For the text-containing cell, return its midpoint in [X, Y] coordinate format. 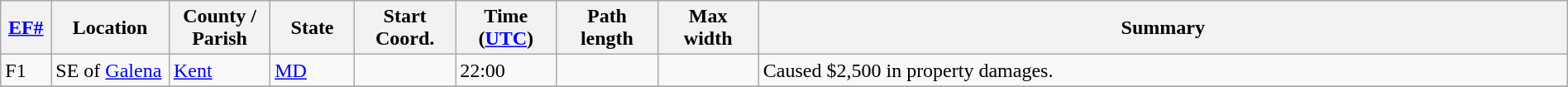
EF# [26, 28]
Kent [219, 70]
22:00 [506, 70]
MD [313, 70]
Location [111, 28]
Time (UTC) [506, 28]
Max width [708, 28]
Caused $2,500 in property damages. [1163, 70]
Summary [1163, 28]
State [313, 28]
County / Parish [219, 28]
Path length [607, 28]
F1 [26, 70]
SE of Galena [111, 70]
Start Coord. [404, 28]
